Detect which cell encompasses the target text, then output its [x, y] center coordinate. 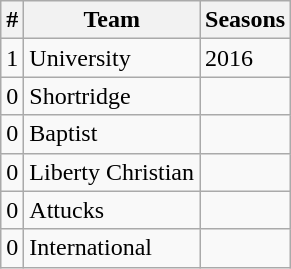
International [112, 248]
# [12, 20]
2016 [246, 58]
Seasons [246, 20]
Liberty Christian [112, 172]
University [112, 58]
Team [112, 20]
Baptist [112, 134]
1 [12, 58]
Attucks [112, 210]
Shortridge [112, 96]
